From the cell containing the given text, extract its center point as (X, Y) coordinate. 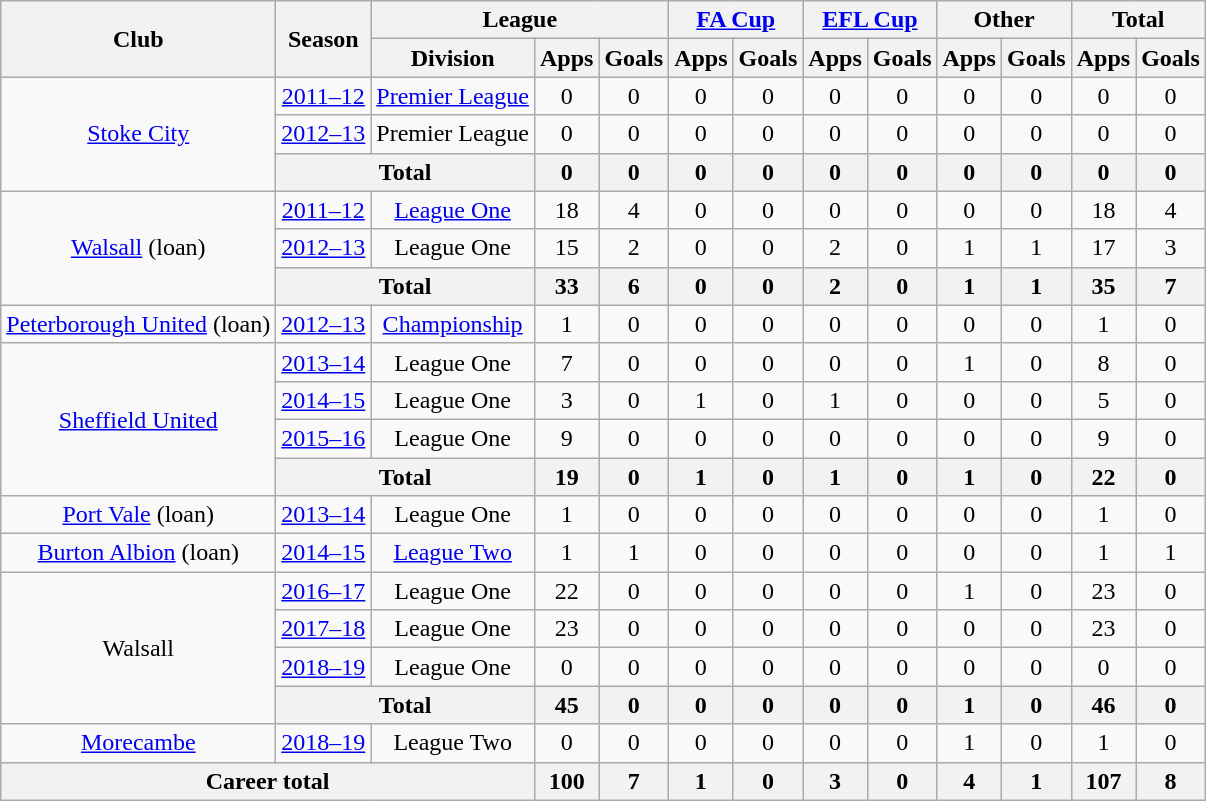
League (520, 20)
15 (566, 248)
Walsall (loan) (138, 248)
Division (453, 58)
33 (566, 286)
46 (1103, 705)
Morecambe (138, 743)
FA Cup (736, 20)
2015–16 (324, 438)
Stoke City (138, 134)
Burton Albion (loan) (138, 553)
6 (634, 286)
107 (1103, 781)
17 (1103, 248)
Walsall (138, 648)
19 (566, 477)
100 (566, 781)
Club (138, 39)
EFL Cup (870, 20)
Port Vale (loan) (138, 515)
5 (1103, 400)
Championship (453, 324)
2016–17 (324, 591)
Sheffield United (138, 419)
Season (324, 39)
Career total (268, 781)
35 (1103, 286)
Other (1004, 20)
2017–18 (324, 629)
Peterborough United (loan) (138, 324)
45 (566, 705)
